For the text-containing cell, return its midpoint in (x, y) coordinate format. 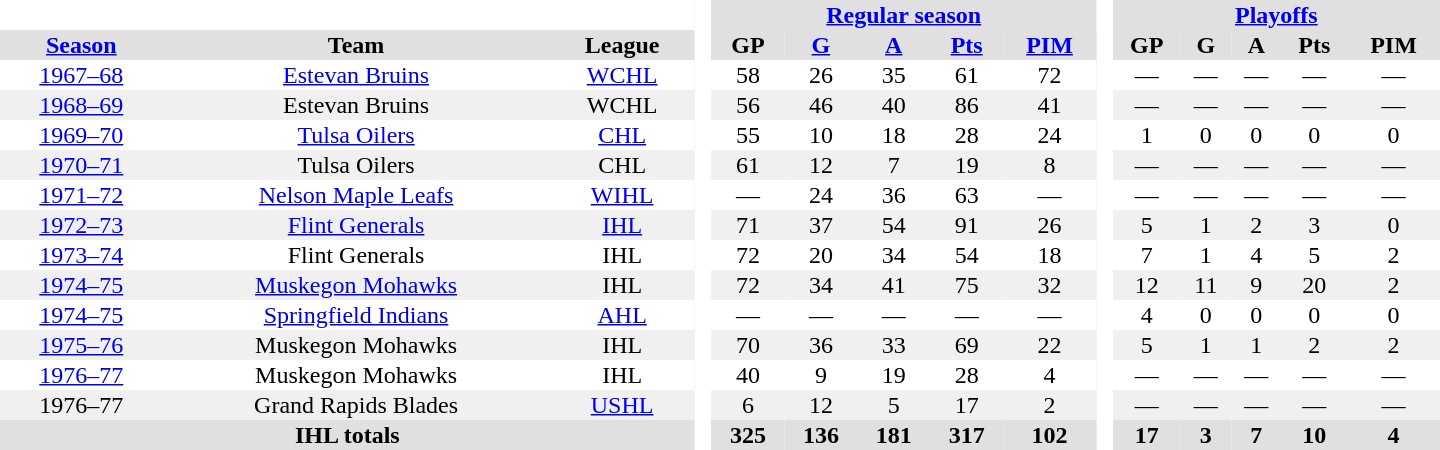
33 (894, 345)
136 (820, 435)
63 (966, 195)
WIHL (622, 195)
Team (356, 45)
69 (966, 345)
Springfield Indians (356, 315)
Playoffs (1276, 15)
IHL totals (348, 435)
22 (1050, 345)
35 (894, 75)
1967–68 (82, 75)
317 (966, 435)
1971–72 (82, 195)
1968–69 (82, 105)
56 (748, 105)
46 (820, 105)
181 (894, 435)
1969–70 (82, 135)
70 (748, 345)
8 (1050, 165)
55 (748, 135)
AHL (622, 315)
USHL (622, 405)
Nelson Maple Leafs (356, 195)
6 (748, 405)
Season (82, 45)
37 (820, 225)
58 (748, 75)
102 (1050, 435)
League (622, 45)
Regular season (904, 15)
91 (966, 225)
86 (966, 105)
325 (748, 435)
75 (966, 285)
32 (1050, 285)
11 (1206, 285)
Grand Rapids Blades (356, 405)
71 (748, 225)
1973–74 (82, 255)
1972–73 (82, 225)
1975–76 (82, 345)
1970–71 (82, 165)
